Detect which cell encompasses the target text, then output its [x, y] center coordinate. 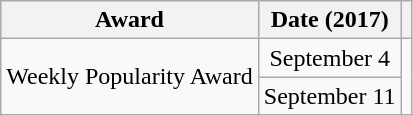
September 4 [330, 58]
Weekly Popularity Award [130, 77]
Date (2017) [330, 20]
Award [130, 20]
September 11 [330, 96]
